Find where the given text appears and provide that cell's center as (x, y) coordinate. 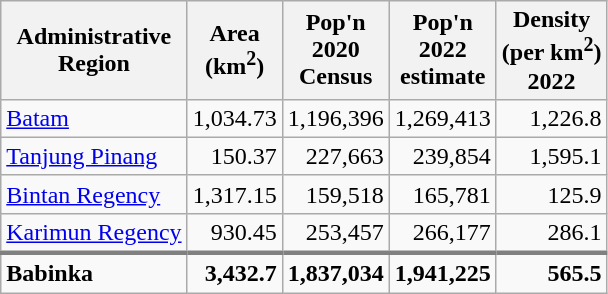
Pop'n2022estimate (442, 50)
Pop'n2020Census (336, 50)
1,595.1 (552, 156)
1,317.15 (234, 194)
Bintan Regency (94, 194)
266,177 (442, 233)
125.9 (552, 194)
1,269,413 (442, 118)
Density(per km2)2022 (552, 50)
286.1 (552, 233)
Batam (94, 118)
Tanjung Pinang (94, 156)
159,518 (336, 194)
239,854 (442, 156)
1,034.73 (234, 118)
1,941,225 (442, 273)
Babinka (94, 273)
1,196,396 (336, 118)
1,226.8 (552, 118)
150.37 (234, 156)
165,781 (442, 194)
565.5 (552, 273)
930.45 (234, 233)
227,663 (336, 156)
1,837,034 (336, 273)
Area(km2) (234, 50)
Karimun Regency (94, 233)
253,457 (336, 233)
3,432.7 (234, 273)
AdministrativeRegion (94, 50)
